Find where the given text appears and provide that cell's center as (x, y) coordinate. 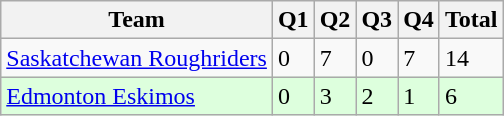
Q2 (335, 20)
2 (377, 96)
3 (335, 96)
Edmonton Eskimos (137, 96)
Total (471, 20)
Q3 (377, 20)
Q1 (293, 20)
6 (471, 96)
14 (471, 58)
Team (137, 20)
Q4 (419, 20)
Saskatchewan Roughriders (137, 58)
1 (419, 96)
